Search for the cell housing the specified text and yield its (X, Y) center coordinate. 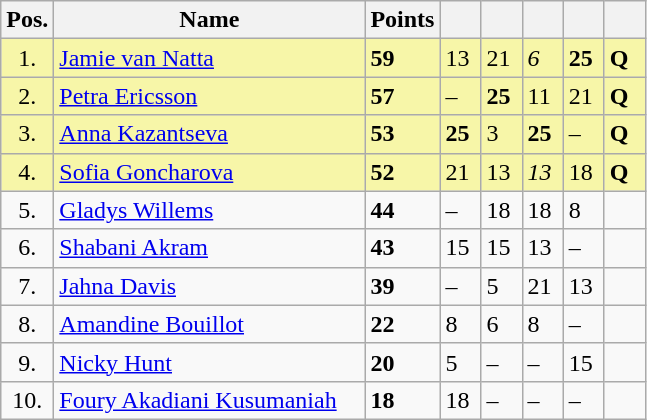
Pos. (28, 20)
Sofia Goncharova (210, 172)
Points (402, 20)
Anna Kazantseva (210, 134)
57 (402, 96)
4. (28, 172)
59 (402, 58)
Foury Akadiani Kusumaniah (210, 400)
53 (402, 134)
2. (28, 96)
3 (502, 134)
7. (28, 286)
Jahna Davis (210, 286)
52 (402, 172)
6. (28, 248)
Name (210, 20)
Petra Ericsson (210, 96)
Jamie van Natta (210, 58)
44 (402, 210)
8. (28, 324)
39 (402, 286)
9. (28, 362)
5. (28, 210)
20 (402, 362)
3. (28, 134)
11 (542, 96)
Gladys Willems (210, 210)
10. (28, 400)
Nicky Hunt (210, 362)
Amandine Bouillot (210, 324)
22 (402, 324)
1. (28, 58)
Shabani Akram (210, 248)
43 (402, 248)
